Capture the cell that displays the provided text and extract its (X, Y) central coordinate. 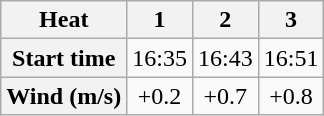
+0.2 (160, 96)
+0.7 (225, 96)
16:43 (225, 58)
1 (160, 20)
Start time (64, 58)
2 (225, 20)
16:51 (291, 58)
3 (291, 20)
Wind (m/s) (64, 96)
Heat (64, 20)
16:35 (160, 58)
+0.8 (291, 96)
